Search for the cell housing the specified text and yield its [x, y] center coordinate. 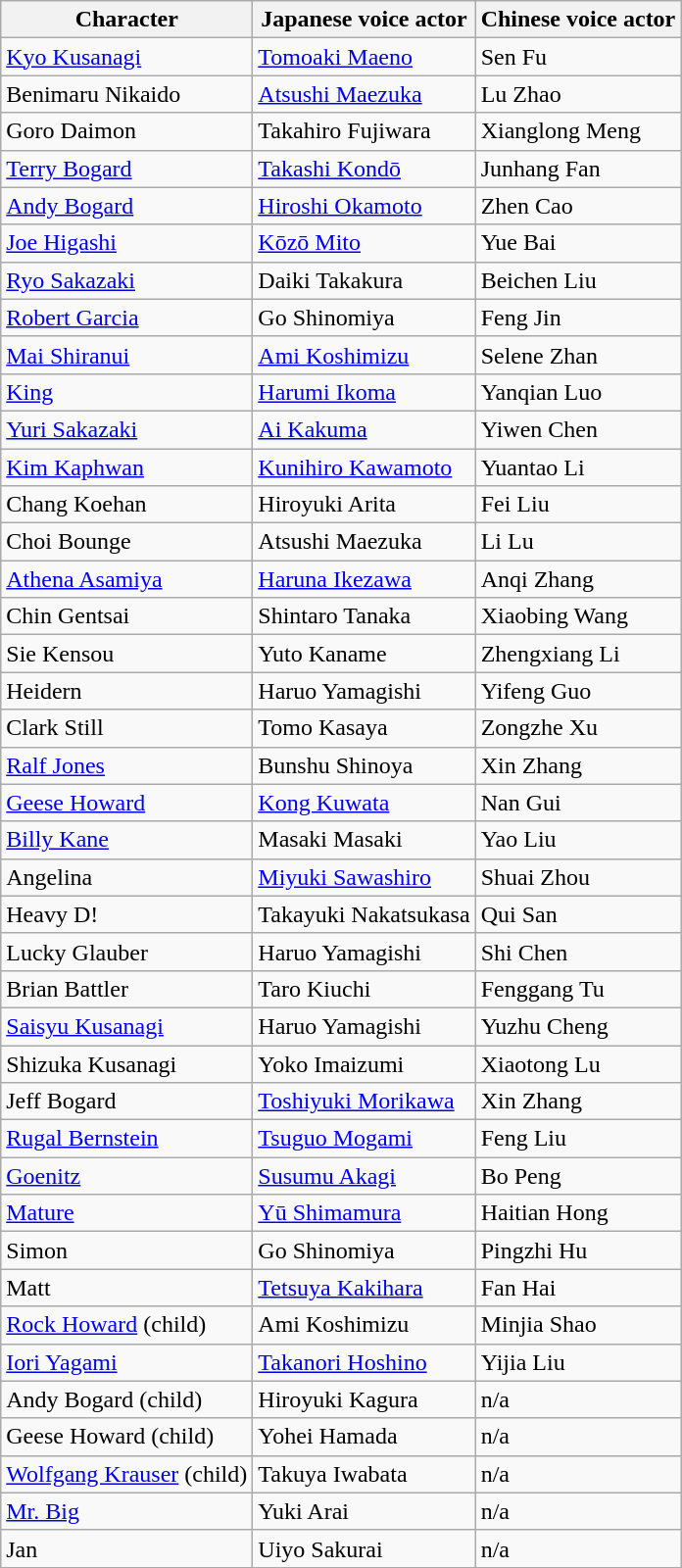
Jan [127, 1548]
Fei Liu [578, 505]
Jeff Bogard [127, 1102]
Hiroyuki Arita [365, 505]
Yuto Kaname [365, 654]
Chin Gentsai [127, 616]
Kunihiro Kawamoto [365, 467]
Toshiyuki Morikawa [365, 1102]
Geese Howard (child) [127, 1437]
Zongzhe Xu [578, 728]
Yuzhu Cheng [578, 1026]
Yoko Imaizumi [365, 1063]
King [127, 392]
Xiaobing Wang [578, 616]
Daiki Takakura [365, 280]
Shintaro Tanaka [365, 616]
Xianglong Meng [578, 131]
Wolfgang Krauser (child) [127, 1474]
Shi Chen [578, 952]
Japanese voice actor [365, 20]
Bo Peng [578, 1176]
Zhen Cao [578, 206]
Sie Kensou [127, 654]
Harumi Ikoma [365, 392]
Anqi Zhang [578, 579]
Uiyo Sakurai [365, 1548]
Takuya Iwabata [365, 1474]
Takashi Kondō [365, 169]
Kyo Kusanagi [127, 57]
Athena Asamiya [127, 579]
Rock Howard (child) [127, 1325]
Robert Garcia [127, 318]
Kōzō Mito [365, 243]
Mr. Big [127, 1511]
Tsuguo Mogami [365, 1139]
Ryo Sakazaki [127, 280]
Nan Gui [578, 803]
Mature [127, 1213]
Feng Liu [578, 1139]
Brian Battler [127, 989]
Simon [127, 1250]
Yijia Liu [578, 1362]
Yuki Arai [365, 1511]
Taro Kiuchi [365, 989]
Yue Bai [578, 243]
Fenggang Tu [578, 989]
Benimaru Nikaido [127, 94]
Haruna Ikezawa [365, 579]
Goro Daimon [127, 131]
Yifeng Guo [578, 691]
Bunshu Shinoya [365, 765]
Mai Shiranui [127, 355]
Pingzhi Hu [578, 1250]
Lu Zhao [578, 94]
Susumu Akagi [365, 1176]
Yuri Sakazaki [127, 429]
Zhengxiang Li [578, 654]
Feng Jin [578, 318]
Masaki Masaki [365, 840]
Character [127, 20]
Matt [127, 1288]
Goenitz [127, 1176]
Choi Bounge [127, 542]
Miyuki Sawashiro [365, 877]
Lucky Glauber [127, 952]
Yuantao Li [578, 467]
Clark Still [127, 728]
Yohei Hamada [365, 1437]
Junhang Fan [578, 169]
Yiwen Chen [578, 429]
Ai Kakuma [365, 429]
Joe Higashi [127, 243]
Qui San [578, 914]
Chinese voice actor [578, 20]
Shizuka Kusanagi [127, 1063]
Hiroyuki Kagura [365, 1399]
Tetsuya Kakihara [365, 1288]
Angelina [127, 877]
Haitian Hong [578, 1213]
Geese Howard [127, 803]
Beichen Liu [578, 280]
Tomo Kasaya [365, 728]
Tomoaki Maeno [365, 57]
Fan Hai [578, 1288]
Iori Yagami [127, 1362]
Takahiro Fujiwara [365, 131]
Rugal Bernstein [127, 1139]
Heidern [127, 691]
Kim Kaphwan [127, 467]
Ralf Jones [127, 765]
Yanqian Luo [578, 392]
Sen Fu [578, 57]
Li Lu [578, 542]
Heavy D! [127, 914]
Hiroshi Okamoto [365, 206]
Minjia Shao [578, 1325]
Andy Bogard (child) [127, 1399]
Yū Shimamura [365, 1213]
Yao Liu [578, 840]
Xiaotong Lu [578, 1063]
Saisyu Kusanagi [127, 1026]
Terry Bogard [127, 169]
Shuai Zhou [578, 877]
Takanori Hoshino [365, 1362]
Kong Kuwata [365, 803]
Chang Koehan [127, 505]
Andy Bogard [127, 206]
Takayuki Nakatsukasa [365, 914]
Selene Zhan [578, 355]
Billy Kane [127, 840]
